Detect which cell encompasses the target text, then output its [X, Y] center coordinate. 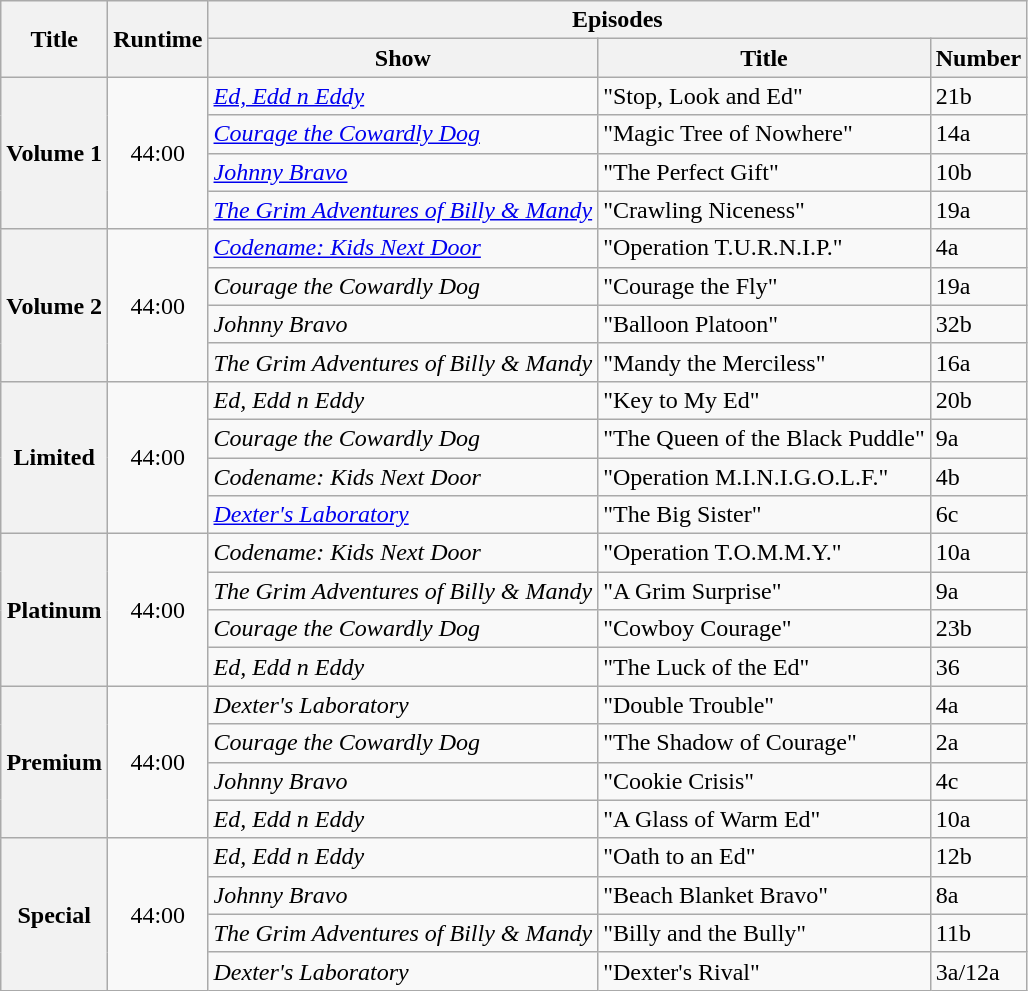
"The Queen of the Black Puddle" [764, 438]
23b [978, 629]
"A Glass of Warm Ed" [764, 819]
4c [978, 781]
6c [978, 515]
"Stop, Look and Ed" [764, 96]
21b [978, 96]
Volume 2 [54, 305]
"Key to My Ed" [764, 400]
Show [403, 58]
11b [978, 933]
10b [978, 172]
"Crawling Niceness" [764, 210]
20b [978, 400]
8a [978, 895]
12b [978, 857]
"Double Trouble" [764, 705]
Number [978, 58]
"Courage the Fly" [764, 286]
2a [978, 743]
"Oath to an Ed" [764, 857]
16a [978, 362]
"Cowboy Courage" [764, 629]
Premium [54, 762]
"Balloon Platoon" [764, 324]
"Beach Blanket Bravo" [764, 895]
"The Perfect Gift" [764, 172]
"Cookie Crisis" [764, 781]
"The Shadow of Courage" [764, 743]
14a [978, 134]
Special [54, 914]
Runtime [158, 39]
Platinum [54, 610]
32b [978, 324]
"Dexter's Rival" [764, 971]
"A Grim Surprise" [764, 591]
"The Big Sister" [764, 515]
"Billy and the Bully" [764, 933]
3a/12a [978, 971]
Limited [54, 457]
"Operation T.O.M.M.Y." [764, 553]
"Operation T.U.R.N.I.P." [764, 248]
"The Luck of the Ed" [764, 667]
4b [978, 477]
"Mandy the Merciless" [764, 362]
Volume 1 [54, 153]
36 [978, 667]
"Magic Tree of Nowhere" [764, 134]
"Operation M.I.N.I.G.O.L.F." [764, 477]
Episodes [618, 20]
